For the text-containing cell, return its midpoint in (x, y) coordinate format. 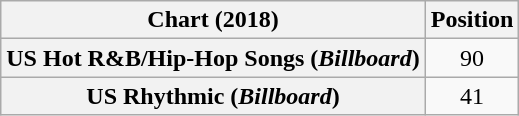
Chart (2018) (213, 20)
US Hot R&B/Hip-Hop Songs (Billboard) (213, 58)
41 (472, 96)
Position (472, 20)
US Rhythmic (Billboard) (213, 96)
90 (472, 58)
